For the text-containing cell, return its midpoint in (x, y) coordinate format. 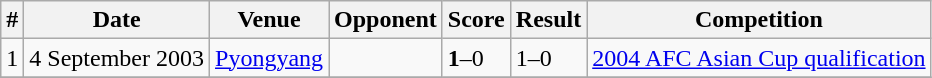
Competition (759, 20)
Venue (270, 20)
Date (117, 20)
Score (476, 20)
# (12, 20)
2004 AFC Asian Cup qualification (759, 58)
1 (12, 58)
Result (548, 20)
4 September 2003 (117, 58)
Opponent (386, 20)
Pyongyang (270, 58)
